Detect which cell encompasses the target text, then output its (X, Y) center coordinate. 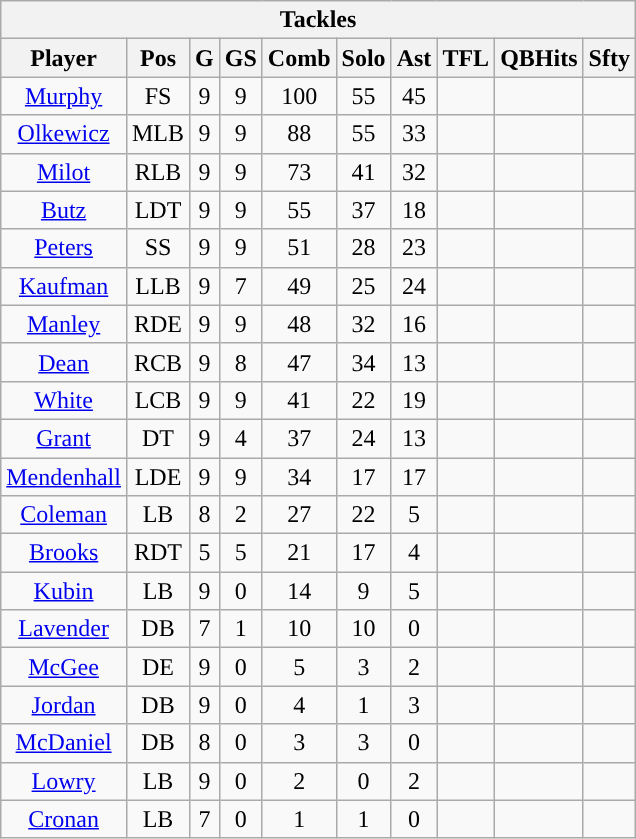
Comb (299, 58)
Player (64, 58)
MLB (158, 134)
RDE (158, 324)
Dean (64, 362)
88 (299, 134)
Coleman (64, 515)
White (64, 400)
McGee (64, 667)
TFL (466, 58)
Milot (64, 172)
Mendenhall (64, 477)
27 (299, 515)
Kubin (64, 591)
RCB (158, 362)
25 (364, 286)
Brooks (64, 553)
47 (299, 362)
Tackles (318, 20)
Ast (414, 58)
45 (414, 96)
Jordan (64, 705)
28 (364, 248)
Grant (64, 438)
14 (299, 591)
Solo (364, 58)
21 (299, 553)
DE (158, 667)
LCB (158, 400)
23 (414, 248)
73 (299, 172)
RLB (158, 172)
QBHits (539, 58)
51 (299, 248)
LLB (158, 286)
Peters (64, 248)
100 (299, 96)
Butz (64, 210)
Murphy (64, 96)
Lavender (64, 629)
Pos (158, 58)
RDT (158, 553)
19 (414, 400)
FS (158, 96)
G (205, 58)
LDT (158, 210)
48 (299, 324)
McDaniel (64, 743)
Kaufman (64, 286)
DT (158, 438)
Lowry (64, 781)
49 (299, 286)
Sfty (609, 58)
LDE (158, 477)
Cronan (64, 819)
16 (414, 324)
Manley (64, 324)
Olkewicz (64, 134)
18 (414, 210)
GS (240, 58)
SS (158, 248)
33 (414, 134)
